Extract the [x, y] coordinate from the center of the cell holding the provided text.  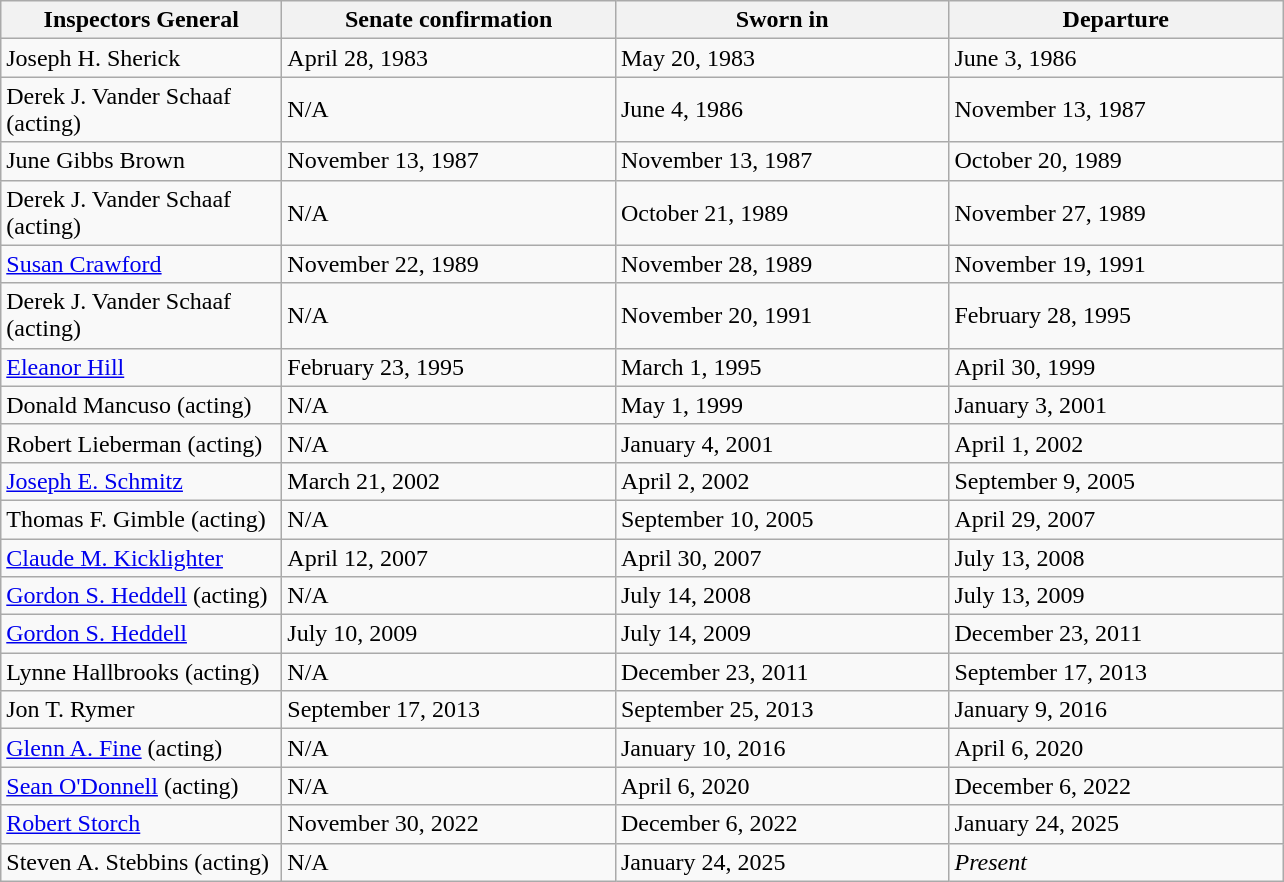
Steven A. Stebbins (acting) [142, 862]
Sean O'Donnell (acting) [142, 786]
April 1, 2002 [1116, 443]
Donald Mancuso (acting) [142, 405]
Gordon S. Heddell (acting) [142, 596]
January 4, 2001 [782, 443]
November 19, 1991 [1116, 264]
April 2, 2002 [782, 481]
July 14, 2009 [782, 634]
October 21, 1989 [782, 212]
July 13, 2009 [1116, 596]
March 1, 1995 [782, 367]
March 21, 2002 [449, 481]
February 23, 1995 [449, 367]
June 3, 1986 [1116, 58]
Lynne Hallbrooks (acting) [142, 672]
November 20, 1991 [782, 316]
April 28, 1983 [449, 58]
April 30, 1999 [1116, 367]
Claude M. Kicklighter [142, 557]
Joseph E. Schmitz [142, 481]
Jon T. Rymer [142, 710]
Gordon S. Heddell [142, 634]
Glenn A. Fine (acting) [142, 748]
October 20, 1989 [1116, 161]
Susan Crawford [142, 264]
July 10, 2009 [449, 634]
January 10, 2016 [782, 748]
July 13, 2008 [1116, 557]
January 9, 2016 [1116, 710]
Senate confirmation [449, 20]
Joseph H. Sherick [142, 58]
April 30, 2007 [782, 557]
June Gibbs Brown [142, 161]
September 25, 2013 [782, 710]
Robert Storch [142, 824]
Sworn in [782, 20]
Robert Lieberman (acting) [142, 443]
February 28, 1995 [1116, 316]
Eleanor Hill [142, 367]
May 1, 1999 [782, 405]
November 30, 2022 [449, 824]
April 29, 2007 [1116, 519]
November 28, 1989 [782, 264]
January 3, 2001 [1116, 405]
June 4, 1986 [782, 110]
May 20, 1983 [782, 58]
Thomas F. Gimble (acting) [142, 519]
September 9, 2005 [1116, 481]
April 12, 2007 [449, 557]
Inspectors General [142, 20]
November 27, 1989 [1116, 212]
November 22, 1989 [449, 264]
Departure [1116, 20]
Present [1116, 862]
September 10, 2005 [782, 519]
July 14, 2008 [782, 596]
